Return (X, Y) of the center of cell containing provided text 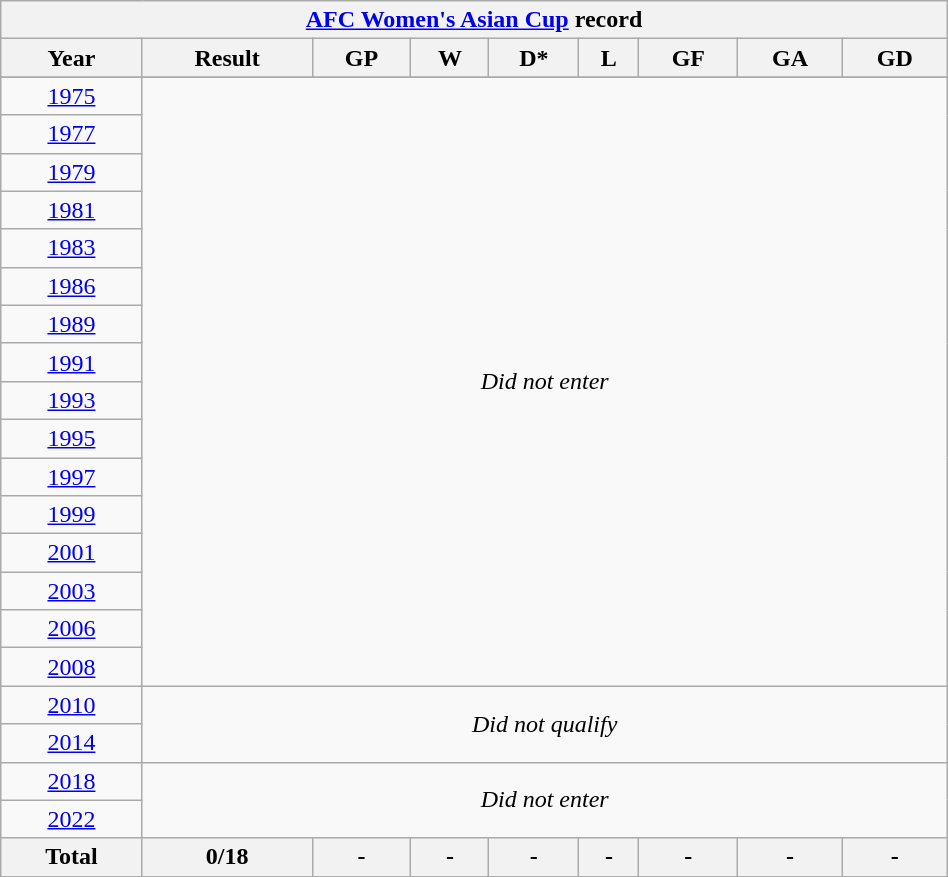
1981 (72, 210)
2014 (72, 743)
AFC Women's Asian Cup record (474, 20)
0/18 (227, 857)
1977 (72, 134)
2022 (72, 819)
W (450, 58)
Result (227, 58)
Year (72, 58)
GP (362, 58)
Did not qualify (544, 724)
1989 (72, 324)
GA (790, 58)
1979 (72, 172)
1986 (72, 286)
2018 (72, 781)
2006 (72, 629)
1997 (72, 477)
2008 (72, 667)
1975 (72, 96)
GD (894, 58)
2010 (72, 705)
D* (534, 58)
1999 (72, 515)
Total (72, 857)
1983 (72, 248)
1993 (72, 400)
GF (688, 58)
2001 (72, 553)
2003 (72, 591)
1991 (72, 362)
1995 (72, 438)
L (609, 58)
